Locate the cell with the specified text and output its (X, Y) center coordinate. 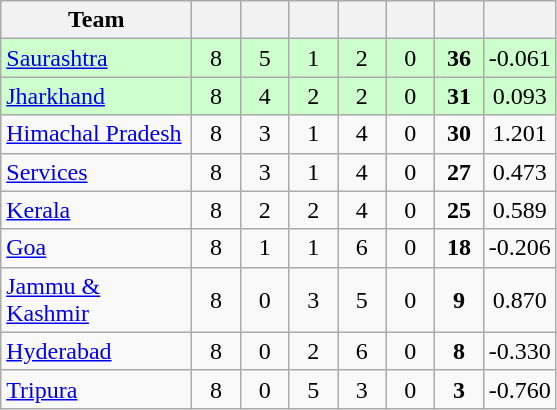
-0.206 (520, 248)
Kerala (96, 210)
0.870 (520, 300)
Goa (96, 248)
Jammu & Kashmir (96, 300)
27 (460, 172)
Saurashtra (96, 58)
Himachal Pradesh (96, 134)
Tripura (96, 389)
31 (460, 96)
Team (96, 20)
-0.760 (520, 389)
Hyderabad (96, 351)
-0.330 (520, 351)
0.093 (520, 96)
25 (460, 210)
Services (96, 172)
9 (460, 300)
Jharkhand (96, 96)
-0.061 (520, 58)
1.201 (520, 134)
36 (460, 58)
0.589 (520, 210)
18 (460, 248)
30 (460, 134)
0.473 (520, 172)
